Determine the (x, y) coordinate at the center of the cell enclosing the given text.  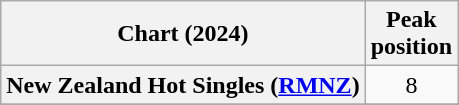
Peakposition (411, 34)
8 (411, 85)
Chart (2024) (183, 34)
New Zealand Hot Singles (RMNZ) (183, 85)
